Identify which cell holds the provided text, then report its (X, Y) central coordinate. 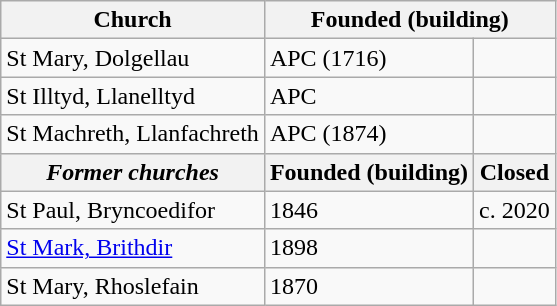
APC (368, 96)
APC (1716) (368, 58)
1870 (368, 286)
St Illtyd, Llanelltyd (133, 96)
APC (1874) (368, 134)
St Machreth, Llanfachreth (133, 134)
c. 2020 (515, 210)
Closed (515, 172)
1898 (368, 248)
St Mary, Rhoslefain (133, 286)
Former churches (133, 172)
Church (133, 20)
St Paul, Bryncoedifor (133, 210)
St Mary, Dolgellau (133, 58)
St Mark, Brithdir (133, 248)
1846 (368, 210)
